Detect which cell encompasses the target text, then output its (X, Y) center coordinate. 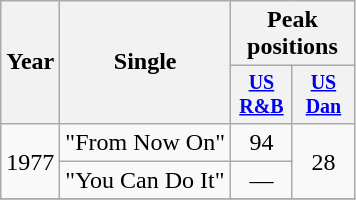
"From Now On" (146, 142)
1977 (30, 161)
— (261, 180)
Single (146, 62)
Year (30, 62)
28 (323, 161)
"You Can Do It" (146, 180)
USR&B (261, 94)
USDan (323, 94)
Peak positions (292, 34)
94 (261, 142)
